Return the (X, Y) coordinate for the center point of the cell that contains the specified text.  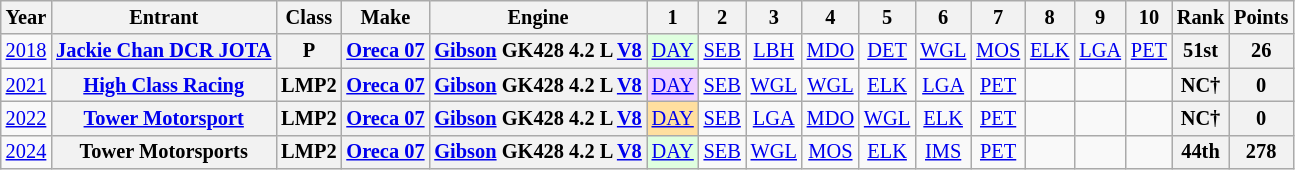
2022 (26, 118)
2024 (26, 152)
Points (1261, 17)
2 (722, 17)
Rank (1200, 17)
Jackie Chan DCR JOTA (164, 51)
278 (1261, 152)
High Class Racing (164, 85)
4 (830, 17)
5 (887, 17)
Tower Motorsport (164, 118)
P (308, 51)
9 (1100, 17)
7 (998, 17)
Year (26, 17)
3 (774, 17)
Class (308, 17)
26 (1261, 51)
Engine (538, 17)
Tower Motorsports (164, 152)
DET (887, 51)
Entrant (164, 17)
1 (673, 17)
8 (1050, 17)
2018 (26, 51)
10 (1149, 17)
Make (385, 17)
44th (1200, 152)
IMS (943, 152)
51st (1200, 51)
LBH (774, 51)
2021 (26, 85)
6 (943, 17)
